Locate the cell with the specified text and output its [x, y] center coordinate. 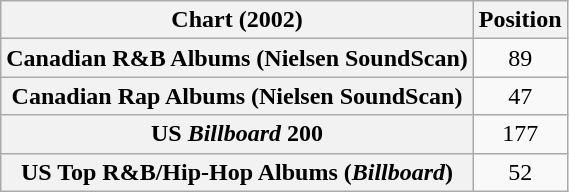
47 [520, 96]
US Top R&B/Hip-Hop Albums (Billboard) [238, 172]
Position [520, 20]
177 [520, 134]
Canadian R&B Albums (Nielsen SoundScan) [238, 58]
89 [520, 58]
Chart (2002) [238, 20]
52 [520, 172]
Canadian Rap Albums (Nielsen SoundScan) [238, 96]
US Billboard 200 [238, 134]
